Provide the (X, Y) coordinate of the cell's center where the given text is located.  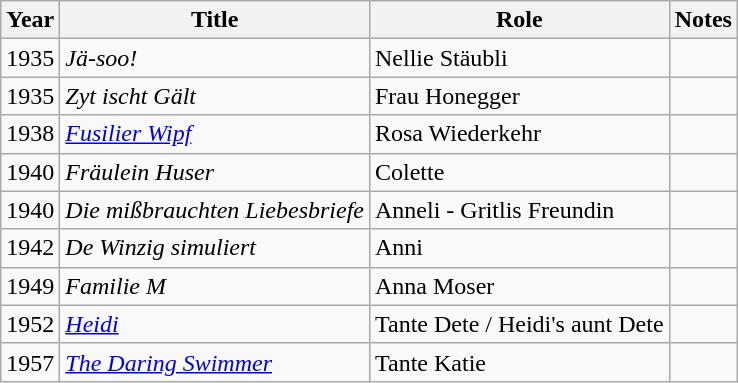
1957 (30, 362)
1938 (30, 134)
Tante Katie (519, 362)
Frau Honegger (519, 96)
1949 (30, 286)
Title (215, 20)
Familie M (215, 286)
The Daring Swimmer (215, 362)
Year (30, 20)
Anni (519, 248)
Colette (519, 172)
Nellie Stäubli (519, 58)
Anna Moser (519, 286)
1942 (30, 248)
Zyt ischt Gält (215, 96)
Tante Dete / Heidi's aunt Dete (519, 324)
1952 (30, 324)
Fusilier Wipf (215, 134)
Heidi (215, 324)
Jä-soo! (215, 58)
De Winzig simuliert (215, 248)
Anneli - Gritlis Freundin (519, 210)
Rosa Wiederkehr (519, 134)
Fräulein Huser (215, 172)
Role (519, 20)
Notes (703, 20)
Die mißbrauchten Liebesbriefe (215, 210)
